Search for the cell housing the specified text and yield its (x, y) center coordinate. 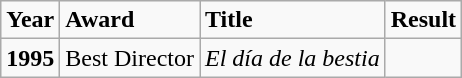
Award (130, 20)
1995 (30, 58)
Result (423, 20)
Title (293, 20)
Best Director (130, 58)
Year (30, 20)
El día de la bestia (293, 58)
